Pinpoint the cell where the given text exists, returning its [x, y] midpoint coordinate. 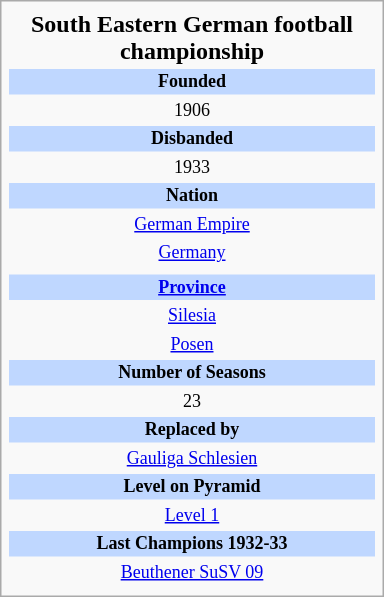
1933 [192, 168]
Province [192, 288]
Replaced by [192, 430]
South Eastern German football championship [192, 38]
Number of Seasons [192, 373]
Gauliga Schlesien [192, 459]
German Empire [192, 225]
Silesia [192, 316]
Level 1 [192, 516]
Nation [192, 196]
Beuthener SuSV 09 [192, 573]
Level on Pyramid [192, 487]
23 [192, 402]
1906 [192, 111]
Germany [192, 253]
Last Champions 1932-33 [192, 544]
Posen [192, 345]
Founded [192, 82]
Disbanded [192, 139]
